Search for the cell housing the specified text and yield its [X, Y] center coordinate. 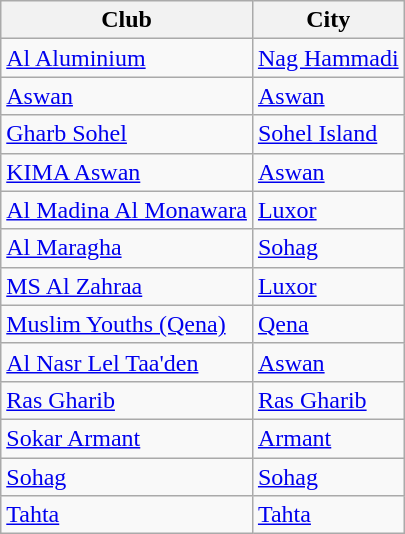
Muslim Youths (Qena) [127, 324]
Sokar Armant [127, 438]
Al Nasr Lel Taa'den [127, 362]
Qena [328, 324]
Armant [328, 438]
MS Al Zahraa [127, 286]
Gharb Sohel [127, 134]
Club [127, 20]
Nag Hammadi [328, 58]
KIMA Aswan [127, 172]
Al Aluminium [127, 58]
Al Maragha [127, 248]
Al Madina Al Monawara [127, 210]
City [328, 20]
Sohel Island [328, 134]
